Output the [x, y] coordinate of the center of the cell containing the given text.  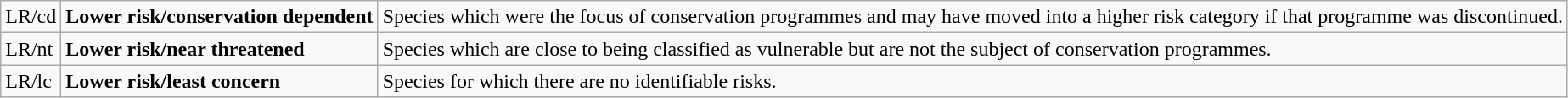
LR/nt [31, 49]
Lower risk/conservation dependent [219, 17]
Species for which there are no identifiable risks. [973, 81]
LR/cd [31, 17]
Lower risk/least concern [219, 81]
Lower risk/near threatened [219, 49]
Species which were the focus of conservation programmes and may have moved into a higher risk category if that programme was discontinued. [973, 17]
Species which are close to being classified as vulnerable but are not the subject of conservation programmes. [973, 49]
LR/lc [31, 81]
